Locate the cell with the specified text and output its (X, Y) center coordinate. 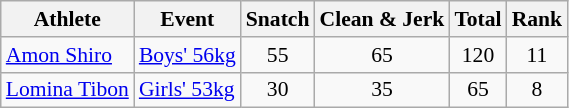
Lomina Tibon (68, 90)
Clean & Jerk (382, 19)
35 (382, 90)
Girls' 53kg (188, 90)
55 (278, 55)
Total (478, 19)
30 (278, 90)
120 (478, 55)
Event (188, 19)
Snatch (278, 19)
Rank (538, 19)
11 (538, 55)
8 (538, 90)
Boys' 56kg (188, 55)
Amon Shiro (68, 55)
Athlete (68, 19)
